Search for the cell housing the specified text and yield its (x, y) center coordinate. 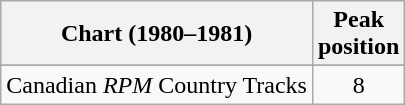
Chart (1980–1981) (157, 34)
8 (358, 85)
Canadian RPM Country Tracks (157, 85)
Peakposition (358, 34)
